Return the [x, y] coordinate for the center point of the cell that contains the specified text.  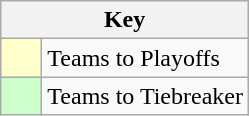
Key [125, 20]
Teams to Playoffs [146, 58]
Teams to Tiebreaker [146, 96]
